Locate the cell with the specified text and output its (x, y) center coordinate. 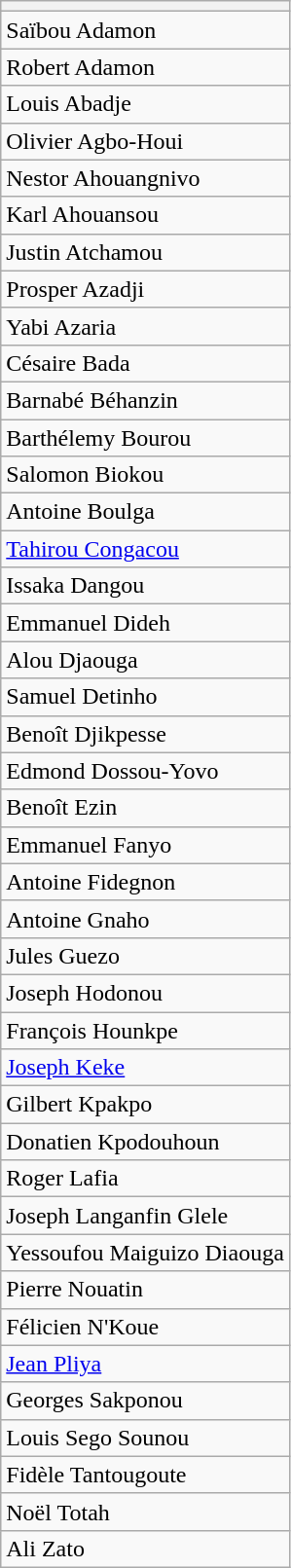
Louis Abadje (146, 104)
Félicien N'Koue (146, 1327)
Jules Guezo (146, 956)
Benoît Djikpesse (146, 734)
François Hounkpe (146, 1031)
Tahirou Congacou (146, 549)
Roger Lafia (146, 1179)
Salomon Biokou (146, 475)
Barnabé Béhanzin (146, 400)
Pierre Nouatin (146, 1290)
Fidèle Tantougoute (146, 1475)
Georges Sakponou (146, 1401)
Césaire Bada (146, 363)
Joseph Hodonou (146, 993)
Louis Sego Sounou (146, 1438)
Antoine Gnaho (146, 919)
Prosper Azadji (146, 289)
Barthélemy Bourou (146, 437)
Robert Adamon (146, 67)
Ali Zato (146, 1549)
Noël Totah (146, 1512)
Benoît Ezin (146, 808)
Jean Pliya (146, 1364)
Issaka Dangou (146, 586)
Antoine Boulga (146, 512)
Olivier Agbo-Houi (146, 141)
Donatien Kpodouhoun (146, 1142)
Nestor Ahouangnivo (146, 178)
Gilbert Kpakpo (146, 1105)
Alou Djaouga (146, 660)
Yessoufou Maiguizo Diaouga (146, 1253)
Yabi Azaria (146, 326)
Emmanuel Dideh (146, 623)
Emmanuel Fanyo (146, 845)
Saïbou Adamon (146, 30)
Justin Atchamou (146, 252)
Joseph Keke (146, 1068)
Edmond Dossou-Yovo (146, 771)
Karl Ahouansou (146, 215)
Samuel Detinho (146, 697)
Joseph Langanfin Glele (146, 1216)
Antoine Fidegnon (146, 882)
